Provide the (X, Y) coordinate of the cell's center where the given text is located.  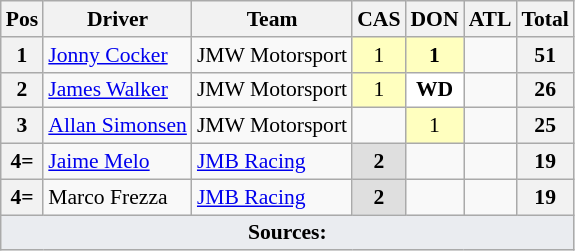
Allan Simonsen (118, 126)
25 (544, 126)
Driver (118, 19)
WD (434, 90)
51 (544, 55)
ATL (490, 19)
Marco Frezza (118, 197)
Pos (22, 19)
Jaime Melo (118, 162)
3 (22, 126)
James Walker (118, 90)
Sources: (288, 233)
26 (544, 90)
Team (272, 19)
Total (544, 19)
DON (434, 19)
Jonny Cocker (118, 55)
CAS (378, 19)
